Pinpoint the cell where the given text exists, returning its (X, Y) midpoint coordinate. 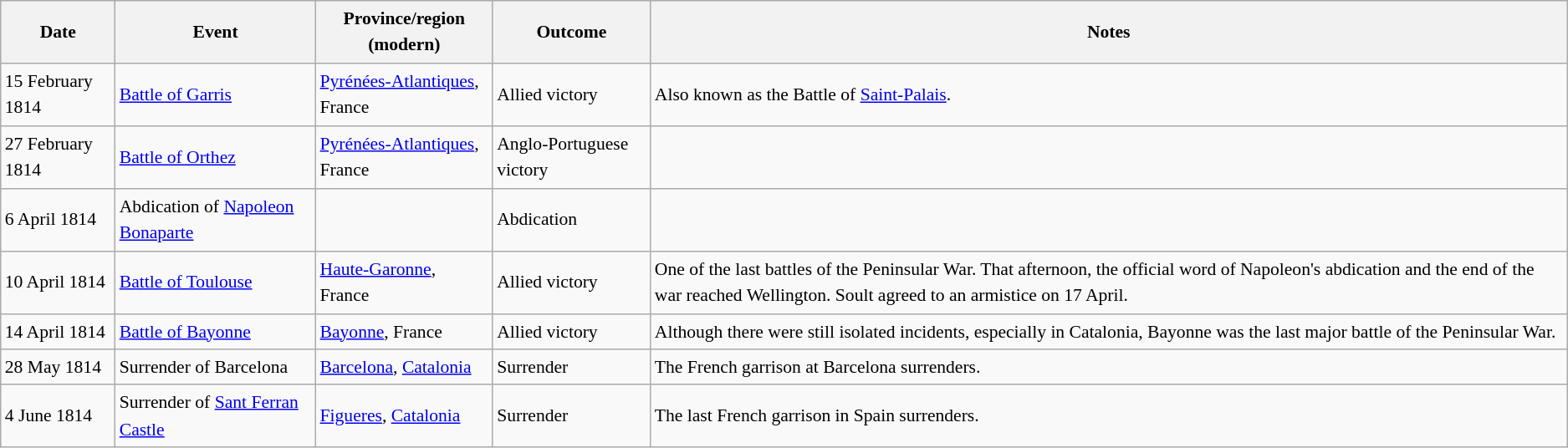
27 February 1814 (59, 157)
Battle of Toulouse (216, 283)
Surrender of Barcelona (216, 368)
Notes (1109, 32)
Figueres, Catalonia (405, 416)
Anglo-Portuguese victory (572, 157)
Battle of Bayonne (216, 333)
The French garrison at Barcelona surrenders. (1109, 368)
4 June 1814 (59, 416)
The last French garrison in Spain surrenders. (1109, 416)
Haute-Garonne, France (405, 283)
Abdication (572, 221)
Although there were still isolated incidents, especially in Catalonia, Bayonne was the last major battle of the Peninsular War. (1109, 333)
Barcelona, Catalonia (405, 368)
Event (216, 32)
Abdication of Napoleon Bonaparte (216, 221)
15 February 1814 (59, 95)
Battle of Garris (216, 95)
6 April 1814 (59, 221)
14 April 1814 (59, 333)
Bayonne, France (405, 333)
28 May 1814 (59, 368)
Surrender of Sant Ferran Castle (216, 416)
Also known as the Battle of Saint-Palais. (1109, 95)
Date (59, 32)
10 April 1814 (59, 283)
Outcome (572, 32)
Province/region (modern) (405, 32)
Battle of Orthez (216, 157)
